For the text-containing cell, return its midpoint in [X, Y] coordinate format. 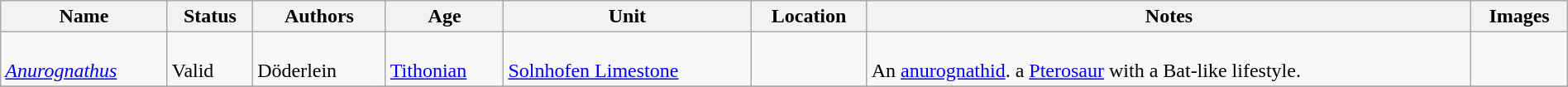
Name [84, 17]
An anurognathid. a Pterosaur with a Bat-like lifestyle. [1169, 60]
Döderlein [313, 60]
Images [1519, 17]
Valid [210, 60]
Location [809, 17]
Tithonian [445, 60]
Status [210, 17]
Age [445, 17]
Unit [627, 17]
Authors [319, 17]
Solnhofen Limestone [627, 60]
Anurognathus [84, 60]
Notes [1169, 17]
